Pinpoint the cell where the given text exists, returning its (x, y) midpoint coordinate. 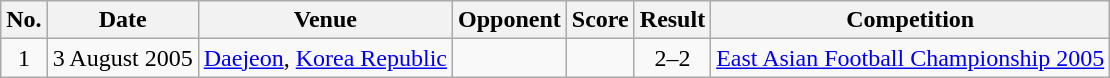
3 August 2005 (122, 58)
Competition (910, 20)
1 (24, 58)
Daejeon, Korea Republic (325, 58)
Venue (325, 20)
2–2 (672, 58)
No. (24, 20)
Score (600, 20)
Result (672, 20)
East Asian Football Championship 2005 (910, 58)
Opponent (510, 20)
Date (122, 20)
